Determine the [x, y] coordinate at the center of the cell enclosing the given text.  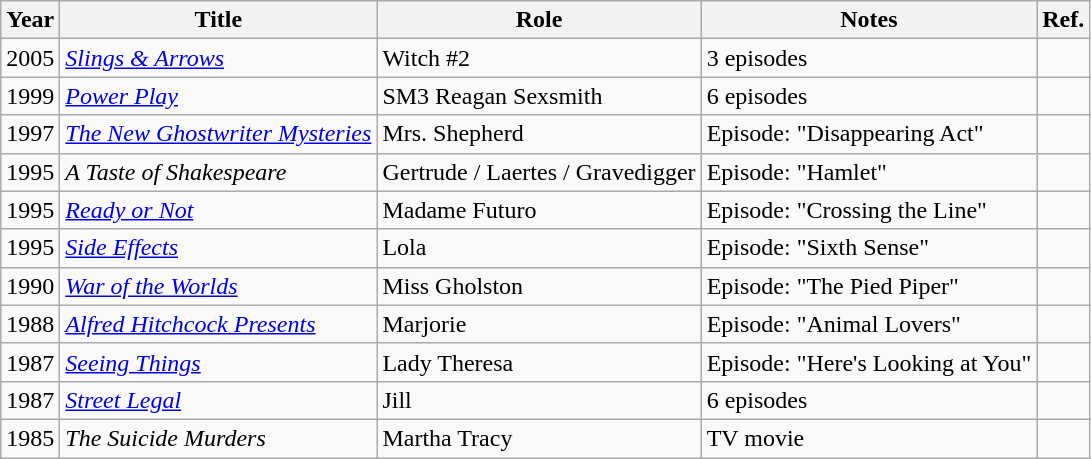
Slings & Arrows [218, 58]
Jill [539, 400]
Side Effects [218, 248]
1997 [30, 134]
1999 [30, 96]
Lola [539, 248]
Episode: "Animal Lovers" [869, 324]
Lady Theresa [539, 362]
Episode: "The Pied Piper" [869, 286]
Gertrude / Laertes / Gravedigger [539, 172]
A Taste of Shakespeare [218, 172]
Miss Gholston [539, 286]
War of the Worlds [218, 286]
Episode: "Disappearing Act" [869, 134]
Ready or Not [218, 210]
Alfred Hitchcock Presents [218, 324]
The New Ghostwriter Mysteries [218, 134]
Role [539, 20]
Title [218, 20]
Episode: "Hamlet" [869, 172]
Episode: "Crossing the Line" [869, 210]
Witch #2 [539, 58]
Seeing Things [218, 362]
The Suicide Murders [218, 438]
TV movie [869, 438]
1990 [30, 286]
Martha Tracy [539, 438]
SM3 Reagan Sexsmith [539, 96]
Marjorie [539, 324]
Power Play [218, 96]
Ref. [1064, 20]
Notes [869, 20]
Street Legal [218, 400]
1988 [30, 324]
1985 [30, 438]
Episode: "Here's Looking at You" [869, 362]
Madame Futuro [539, 210]
Episode: "Sixth Sense" [869, 248]
Year [30, 20]
3 episodes [869, 58]
2005 [30, 58]
Mrs. Shepherd [539, 134]
